Locate the cell with the specified text and output its [x, y] center coordinate. 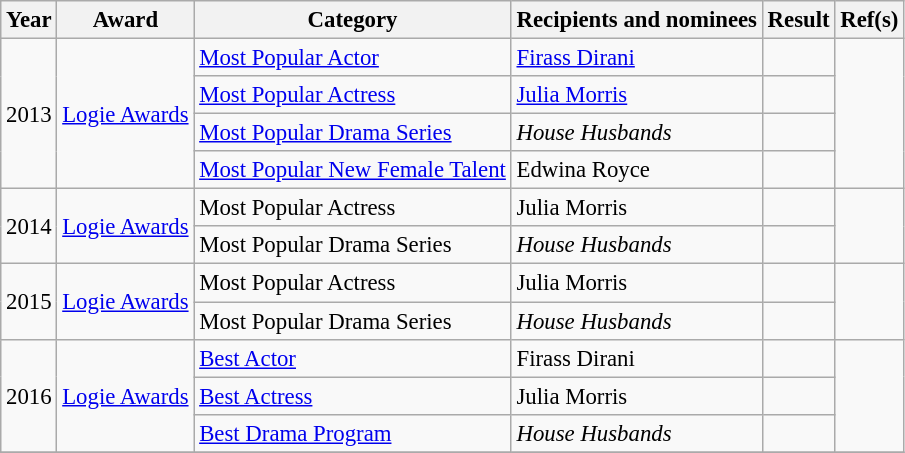
Category [352, 20]
2015 [29, 302]
Most Popular Actor [352, 58]
Best Actor [352, 358]
Year [29, 20]
Ref(s) [870, 20]
Award [126, 20]
Most Popular New Female Talent [352, 170]
Result [798, 20]
2013 [29, 114]
Best Drama Program [352, 433]
2014 [29, 226]
Best Actress [352, 396]
Edwina Royce [636, 170]
2016 [29, 396]
Recipients and nominees [636, 20]
